Pinpoint the cell where the given text exists, returning its [X, Y] midpoint coordinate. 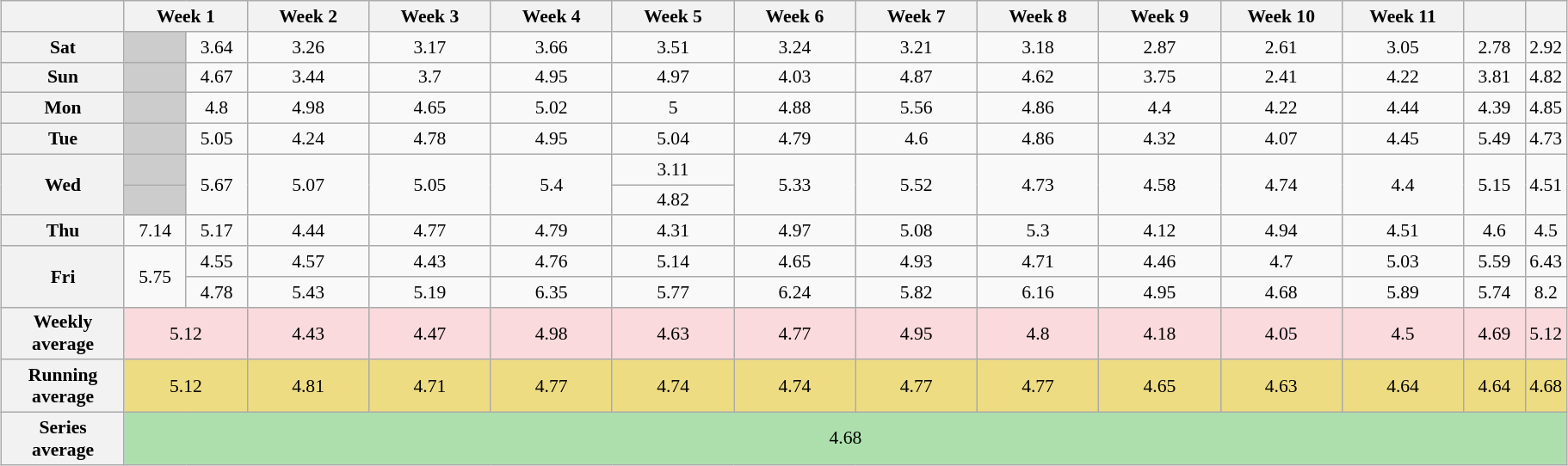
7.14 [155, 231]
Weeklyaverage [64, 334]
5.77 [673, 292]
5.33 [795, 184]
4.03 [795, 77]
Fri [64, 277]
6.16 [1038, 292]
4.58 [1160, 184]
3.26 [308, 47]
5.52 [916, 184]
5.02 [551, 108]
5.82 [916, 292]
Week 9 [1160, 16]
2.92 [1546, 47]
2.78 [1494, 47]
5.17 [217, 231]
4.55 [217, 261]
4.81 [308, 387]
Week 3 [430, 16]
6.24 [795, 292]
3.21 [916, 47]
4.85 [1546, 108]
6.43 [1546, 261]
Week 7 [916, 16]
6.35 [551, 292]
Week 8 [1038, 16]
Week 11 [1403, 16]
4.88 [795, 108]
5.4 [551, 184]
4.67 [217, 77]
2.41 [1281, 77]
4.24 [308, 139]
4.62 [1038, 77]
3.81 [1494, 77]
5.14 [673, 261]
Tue [64, 139]
5.89 [1403, 292]
Week 10 [1281, 16]
4.57 [308, 261]
3.24 [795, 47]
3.11 [673, 169]
Thu [64, 231]
5.03 [1403, 261]
3.44 [308, 77]
Sun [64, 77]
3.75 [1160, 77]
3.05 [1403, 47]
5.59 [1494, 261]
4.07 [1281, 139]
4.69 [1494, 334]
5.75 [155, 277]
5.56 [916, 108]
5.15 [1494, 184]
4.94 [1281, 231]
Week 4 [551, 16]
3.64 [217, 47]
4.45 [1403, 139]
4.39 [1494, 108]
Sat [64, 47]
8.2 [1546, 292]
3.51 [673, 47]
Runningaverage [64, 387]
3.17 [430, 47]
Mon [64, 108]
4.93 [916, 261]
5.04 [673, 139]
4.05 [1281, 334]
3.18 [1038, 47]
5.43 [308, 292]
4.7 [1281, 261]
Seriesaverage [64, 438]
Wed [64, 184]
5.74 [1494, 292]
4.18 [1160, 334]
Week 6 [795, 16]
4.47 [430, 334]
5.07 [308, 184]
5.19 [430, 292]
Week 2 [308, 16]
5.49 [1494, 139]
2.87 [1160, 47]
5.08 [916, 231]
5.3 [1038, 231]
5.67 [217, 184]
4.31 [673, 231]
Week 1 [186, 16]
3.66 [551, 47]
4.12 [1160, 231]
4.87 [916, 77]
4.46 [1160, 261]
3.7 [430, 77]
4.76 [551, 261]
5 [673, 108]
Week 5 [673, 16]
2.61 [1281, 47]
4.32 [1160, 139]
